Find where the given text appears and provide that cell's center as [X, Y] coordinate. 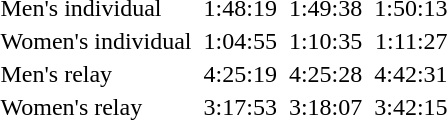
1:10:35 [325, 41]
4:25:28 [325, 74]
4:25:19 [240, 74]
1:04:55 [240, 41]
